For the text-containing cell, return its midpoint in [x, y] coordinate format. 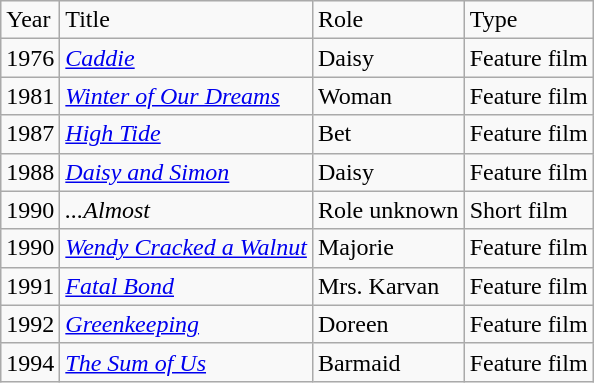
1992 [30, 324]
1991 [30, 286]
Majorie [388, 248]
The Sum of Us [186, 362]
Fatal Bond [186, 286]
Type [528, 20]
Greenkeeping [186, 324]
1976 [30, 58]
Daisy and Simon [186, 172]
Caddie [186, 58]
Woman [388, 96]
...Almost [186, 210]
1988 [30, 172]
1987 [30, 134]
Winter of Our Dreams [186, 96]
Year [30, 20]
Role [388, 20]
1981 [30, 96]
Short film [528, 210]
Barmaid [388, 362]
Role unknown [388, 210]
1994 [30, 362]
Wendy Cracked a Walnut [186, 248]
Mrs. Karvan [388, 286]
High Tide [186, 134]
Bet [388, 134]
Doreen [388, 324]
Title [186, 20]
